Pinpoint the cell where the given text exists, returning its [X, Y] midpoint coordinate. 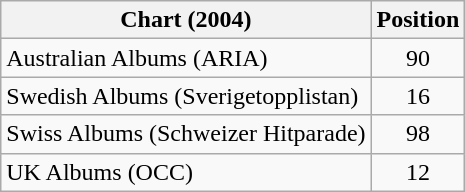
Swiss Albums (Schweizer Hitparade) [186, 134]
16 [418, 96]
Chart (2004) [186, 20]
90 [418, 58]
Swedish Albums (Sverigetopplistan) [186, 96]
12 [418, 172]
Position [418, 20]
UK Albums (OCC) [186, 172]
98 [418, 134]
Australian Albums (ARIA) [186, 58]
